For the text-containing cell, return its midpoint in [x, y] coordinate format. 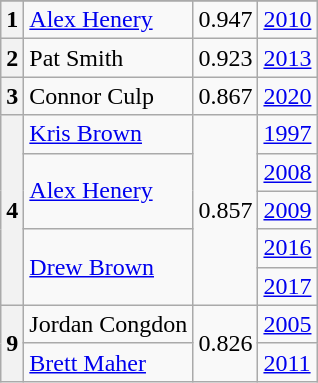
2020 [288, 96]
0.923 [226, 58]
2013 [288, 58]
0.867 [226, 96]
Pat Smith [108, 58]
0.826 [226, 343]
0.947 [226, 20]
Drew Brown [108, 267]
4 [12, 210]
1997 [288, 134]
Jordan Congdon [108, 324]
2010 [288, 20]
Connor Culp [108, 96]
2009 [288, 210]
Brett Maher [108, 362]
2008 [288, 172]
2011 [288, 362]
Kris Brown [108, 134]
2016 [288, 248]
2005 [288, 324]
0.857 [226, 210]
9 [12, 343]
1 [12, 20]
2 [12, 58]
2017 [288, 286]
3 [12, 96]
